Locate the cell with the specified text and output its [X, Y] center coordinate. 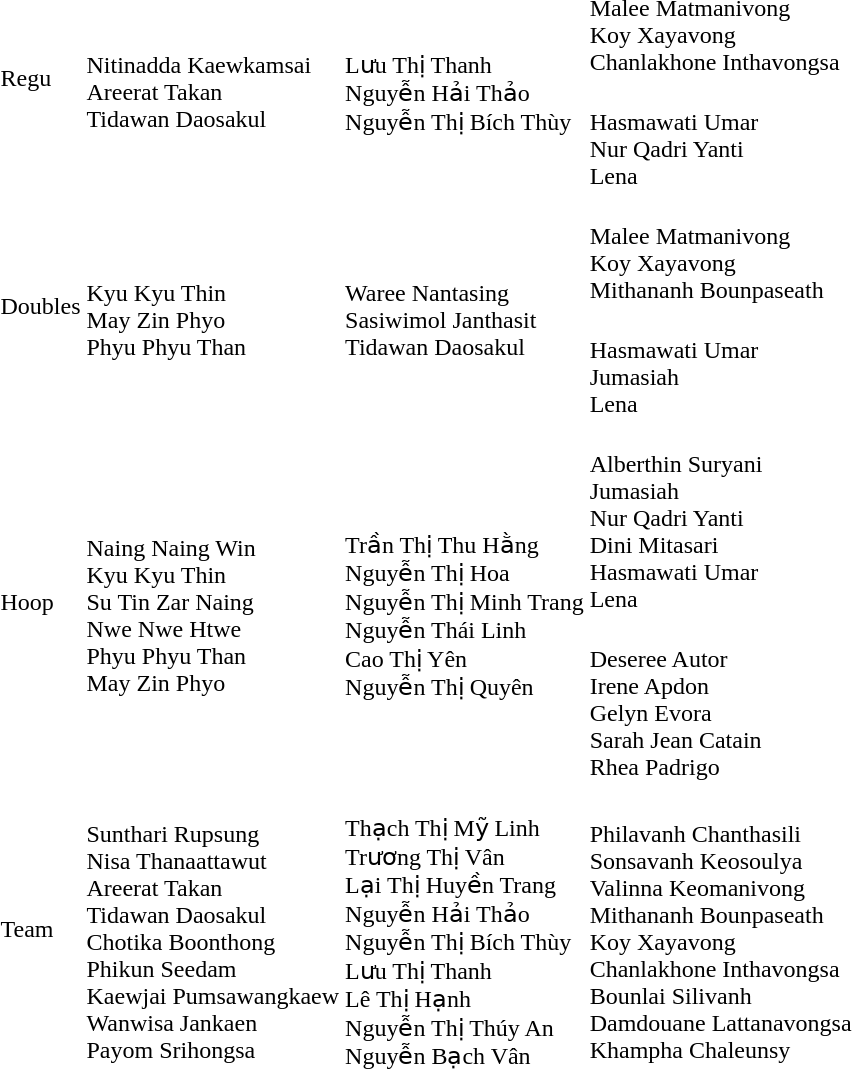
Waree NantasingSasiwimol JanthasitTidawan Daosakul [465, 306]
Naing Naing WinKyu Kyu ThinSu Tin Zar NaingNwe Nwe HtwePhyu Phyu ThanMay Zin Phyo [213, 602]
Kyu Kyu ThinMay Zin PhyoPhyu Phyu Than [213, 306]
Trần Thị Thu HằngNguyễn Thị HoaNguyễn Thị Minh TrangNguyễn Thái LinhCao Thị YênNguyễn Thị Quyên [465, 602]
